Detect which cell encompasses the target text, then output its [X, Y] center coordinate. 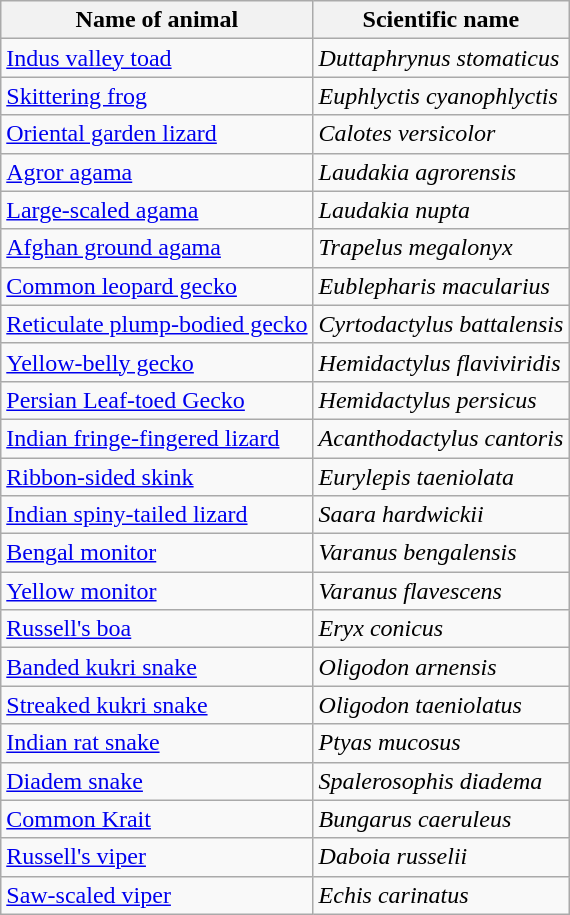
Acanthodactylus cantoris [441, 438]
Ptyas mucosus [441, 743]
Common leopard gecko [157, 286]
Skittering frog [157, 96]
Diadem snake [157, 781]
Name of animal [157, 20]
Daboia russelii [441, 857]
Indian fringe-fingered lizard [157, 438]
Indian spiny-tailed lizard [157, 515]
Oriental garden lizard [157, 134]
Reticulate plump-bodied gecko [157, 324]
Eurylepis taeniolata [441, 477]
Saw-scaled viper [157, 895]
Bungarus caeruleus [441, 819]
Bengal monitor [157, 553]
Banded kukri snake [157, 667]
Euphlyctis cyanophlyctis [441, 96]
Cyrtodactylus battalensis [441, 324]
Russell's viper [157, 857]
Hemidactylus flaviviridis [441, 362]
Oligodon arnensis [441, 667]
Scientific name [441, 20]
Hemidactylus persicus [441, 400]
Saara hardwickii [441, 515]
Duttaphrynus stomaticus [441, 58]
Agror agama [157, 172]
Indian rat snake [157, 743]
Varanus bengalensis [441, 553]
Yellow-belly gecko [157, 362]
Echis carinatus [441, 895]
Russell's boa [157, 629]
Spalerosophis diadema [441, 781]
Eryx conicus [441, 629]
Afghan ground agama [157, 248]
Calotes versicolor [441, 134]
Indus valley toad [157, 58]
Trapelus megalonyx [441, 248]
Common Krait [157, 819]
Varanus flavescens [441, 591]
Ribbon-sided skink [157, 477]
Laudakia nupta [441, 210]
Laudakia agrorensis [441, 172]
Yellow monitor [157, 591]
Eublepharis macularius [441, 286]
Persian Leaf-toed Gecko [157, 400]
Streaked kukri snake [157, 705]
Oligodon taeniolatus [441, 705]
Large-scaled agama [157, 210]
